Pinpoint the cell where the given text exists, returning its (X, Y) midpoint coordinate. 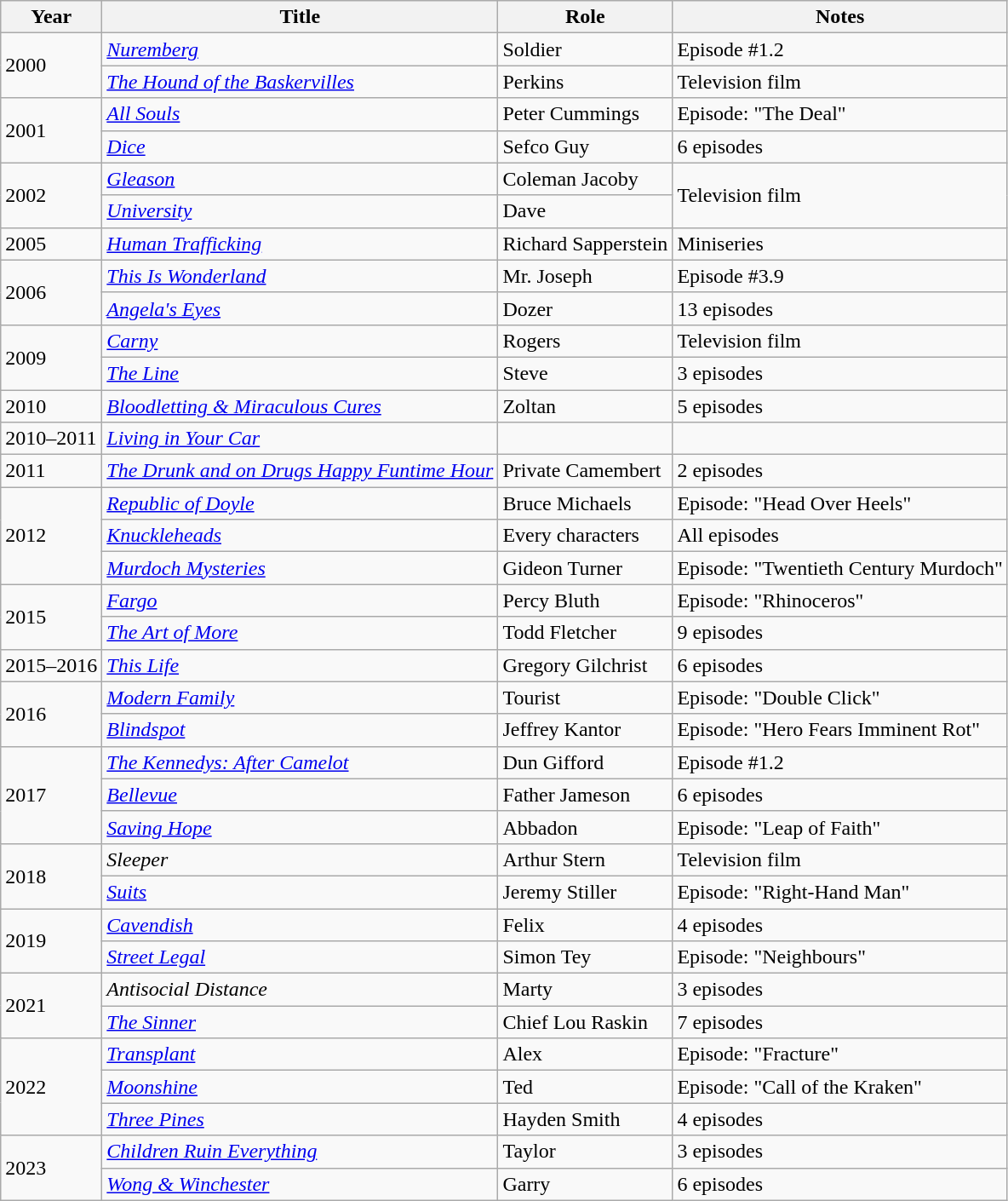
2005 (51, 244)
Simon Tey (586, 957)
7 episodes (840, 1022)
The Kennedys: After Camelot (300, 762)
2002 (51, 195)
Murdoch Mysteries (300, 568)
The Hound of the Baskervilles (300, 82)
Episode: "Right-Hand Man" (840, 892)
Episode: "Fracture" (840, 1054)
Street Legal (300, 957)
Ted (586, 1087)
The Sinner (300, 1022)
Title (300, 17)
This Is Wonderland (300, 276)
Carny (300, 341)
2010 (51, 406)
Dave (586, 211)
Modern Family (300, 698)
2015–2016 (51, 665)
9 episodes (840, 633)
Episode: "The Deal" (840, 114)
2000 (51, 66)
Father Jameson (586, 795)
Knuckleheads (300, 536)
Mr. Joseph (586, 276)
Rogers (586, 341)
2001 (51, 130)
All episodes (840, 536)
Perkins (586, 82)
University (300, 211)
Richard Sapperstein (586, 244)
Private Camembert (586, 471)
Coleman Jacoby (586, 179)
Alex (586, 1054)
Three Pines (300, 1119)
Miniseries (840, 244)
Angela's Eyes (300, 308)
Gideon Turner (586, 568)
Tourist (586, 698)
2023 (51, 1168)
Bellevue (300, 795)
Gleason (300, 179)
Marty (586, 990)
Gregory Gilchrist (586, 665)
Garry (586, 1184)
2016 (51, 714)
Living in Your Car (300, 439)
Soldier (586, 49)
Dice (300, 147)
2 episodes (840, 471)
The Art of More (300, 633)
2010–2011 (51, 439)
The Drunk and on Drugs Happy Funtime Hour (300, 471)
Episode: "Call of the Kraken" (840, 1087)
Children Ruin Everything (300, 1152)
Arthur Stern (586, 859)
Human Trafficking (300, 244)
Antisocial Distance (300, 990)
5 episodes (840, 406)
2006 (51, 292)
All Souls (300, 114)
2018 (51, 876)
Episode: "Hero Fears Imminent Rot" (840, 730)
2012 (51, 536)
Hayden Smith (586, 1119)
Zoltan (586, 406)
Dun Gifford (586, 762)
Bloodletting & Miraculous Cures (300, 406)
Episode #3.9 (840, 276)
Episode: "Head Over Heels" (840, 503)
Cavendish (300, 924)
Every characters (586, 536)
Sleeper (300, 859)
2015 (51, 617)
The Line (300, 373)
Wong & Winchester (300, 1184)
2021 (51, 1006)
Peter Cummings (586, 114)
Dozer (586, 308)
Role (586, 17)
Percy Bluth (586, 600)
Felix (586, 924)
Sefco Guy (586, 147)
2011 (51, 471)
Republic of Doyle (300, 503)
This Life (300, 665)
Blindspot (300, 730)
Suits (300, 892)
2019 (51, 940)
Episode: "Twentieth Century Murdoch" (840, 568)
Saving Hope (300, 827)
Abbadon (586, 827)
2017 (51, 795)
2022 (51, 1087)
Episode: "Rhinoceros" (840, 600)
Steve (586, 373)
Jeremy Stiller (586, 892)
Episode: "Double Click" (840, 698)
Chief Lou Raskin (586, 1022)
2009 (51, 357)
Todd Fletcher (586, 633)
Transplant (300, 1054)
Episode: "Neighbours" (840, 957)
Moonshine (300, 1087)
Nuremberg (300, 49)
Fargo (300, 600)
Jeffrey Kantor (586, 730)
13 episodes (840, 308)
Episode: "Leap of Faith" (840, 827)
Taylor (586, 1152)
Year (51, 17)
Bruce Michaels (586, 503)
Notes (840, 17)
